From the cell containing the given text, extract its center point as (X, Y) coordinate. 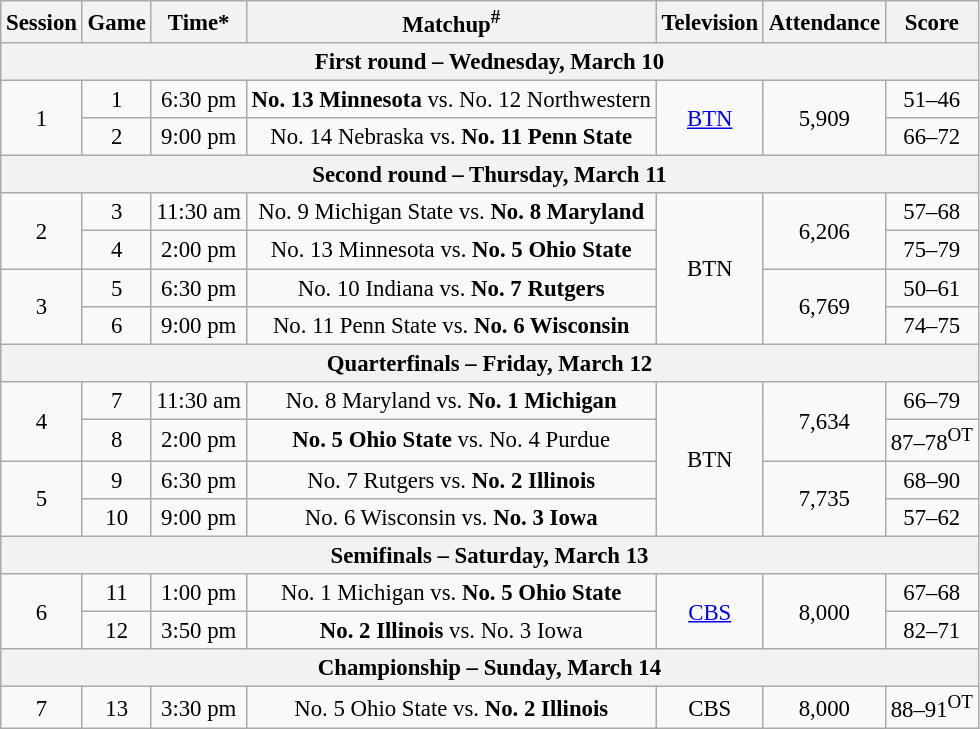
Second round – Thursday, March 11 (490, 175)
50–61 (932, 288)
5,909 (824, 118)
Game (116, 22)
Time* (198, 22)
1:00 pm (198, 593)
75–79 (932, 250)
68–90 (932, 480)
First round – Wednesday, March 10 (490, 62)
3:50 pm (198, 631)
6,769 (824, 306)
82–71 (932, 631)
No. 1 Michigan vs. No. 5 Ohio State (451, 593)
No. 5 Ohio State vs. No. 4 Purdue (451, 440)
Television (710, 22)
7,735 (824, 498)
No. 13 Minnesota vs. No. 12 Northwestern (451, 100)
No. 8 Maryland vs. No. 1 Michigan (451, 400)
87–78OT (932, 440)
7,634 (824, 421)
No. 9 Michigan State vs. No. 8 Maryland (451, 213)
88–91OT (932, 708)
66–79 (932, 400)
8 (116, 440)
Score (932, 22)
No. 6 Wisconsin vs. No. 3 Iowa (451, 518)
12 (116, 631)
Quarterfinals – Friday, March 12 (490, 363)
66–72 (932, 137)
No. 2 Illinois vs. No. 3 Iowa (451, 631)
No. 13 Minnesota vs. No. 5 Ohio State (451, 250)
6,206 (824, 232)
Session (42, 22)
Matchup# (451, 22)
13 (116, 708)
74–75 (932, 325)
No. 14 Nebraska vs. No. 11 Penn State (451, 137)
No. 7 Rutgers vs. No. 2 Illinois (451, 480)
9 (116, 480)
57–68 (932, 213)
10 (116, 518)
57–62 (932, 518)
51–46 (932, 100)
Semifinals – Saturday, March 13 (490, 555)
Championship – Sunday, March 14 (490, 668)
67–68 (932, 593)
No. 10 Indiana vs. No. 7 Rutgers (451, 288)
No. 5 Ohio State vs. No. 2 Illinois (451, 708)
Attendance (824, 22)
11 (116, 593)
No. 11 Penn State vs. No. 6 Wisconsin (451, 325)
3:30 pm (198, 708)
